Pinpoint the cell where the given text exists, returning its [x, y] midpoint coordinate. 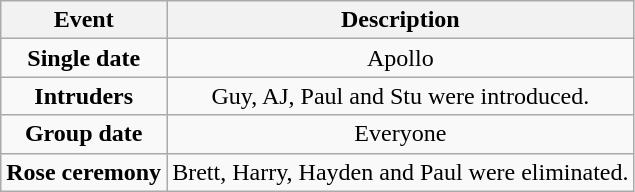
Group date [84, 134]
Brett, Harry, Hayden and Paul were eliminated. [400, 172]
Description [400, 20]
Rose ceremony [84, 172]
Apollo [400, 58]
Intruders [84, 96]
Single date [84, 58]
Everyone [400, 134]
Guy, AJ, Paul and Stu were introduced. [400, 96]
Event [84, 20]
